Output the (X, Y) coordinate of the center of the cell containing the given text.  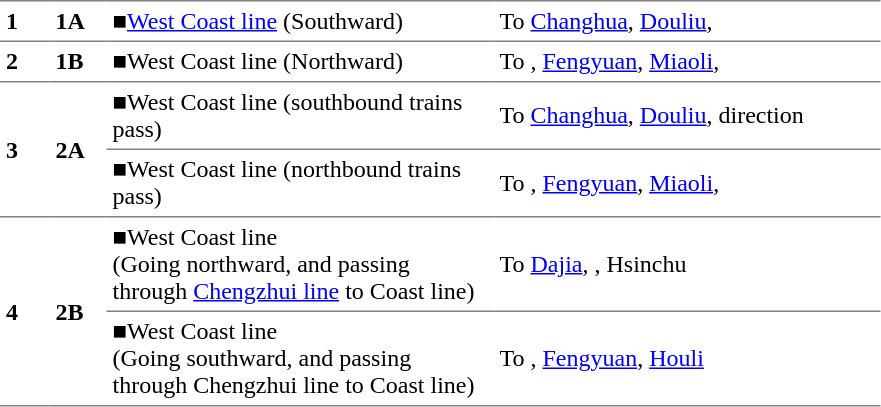
1B (78, 62)
1 (25, 21)
To Changhua, Douliu, (688, 21)
■West Coast line (southbound trains pass) (300, 116)
To , Fengyuan, Houli (688, 359)
■West Coast line (Going southward, and passing through Chengzhui line to Coast line) (300, 359)
3 (25, 150)
To Dajia, , Hsinchu (688, 265)
To Changhua, Douliu, direction (688, 116)
■West Coast line (Southward) (300, 21)
■West Coast line (Going northward, and passing through Chengzhui line to Coast line) (300, 265)
2A (78, 150)
2 (25, 62)
■West Coast line (Northward) (300, 62)
■West Coast line (northbound trains pass) (300, 184)
4 (25, 312)
2B (78, 312)
1A (78, 21)
